Return the (x, y) coordinate for the center point of the cell that contains the specified text.  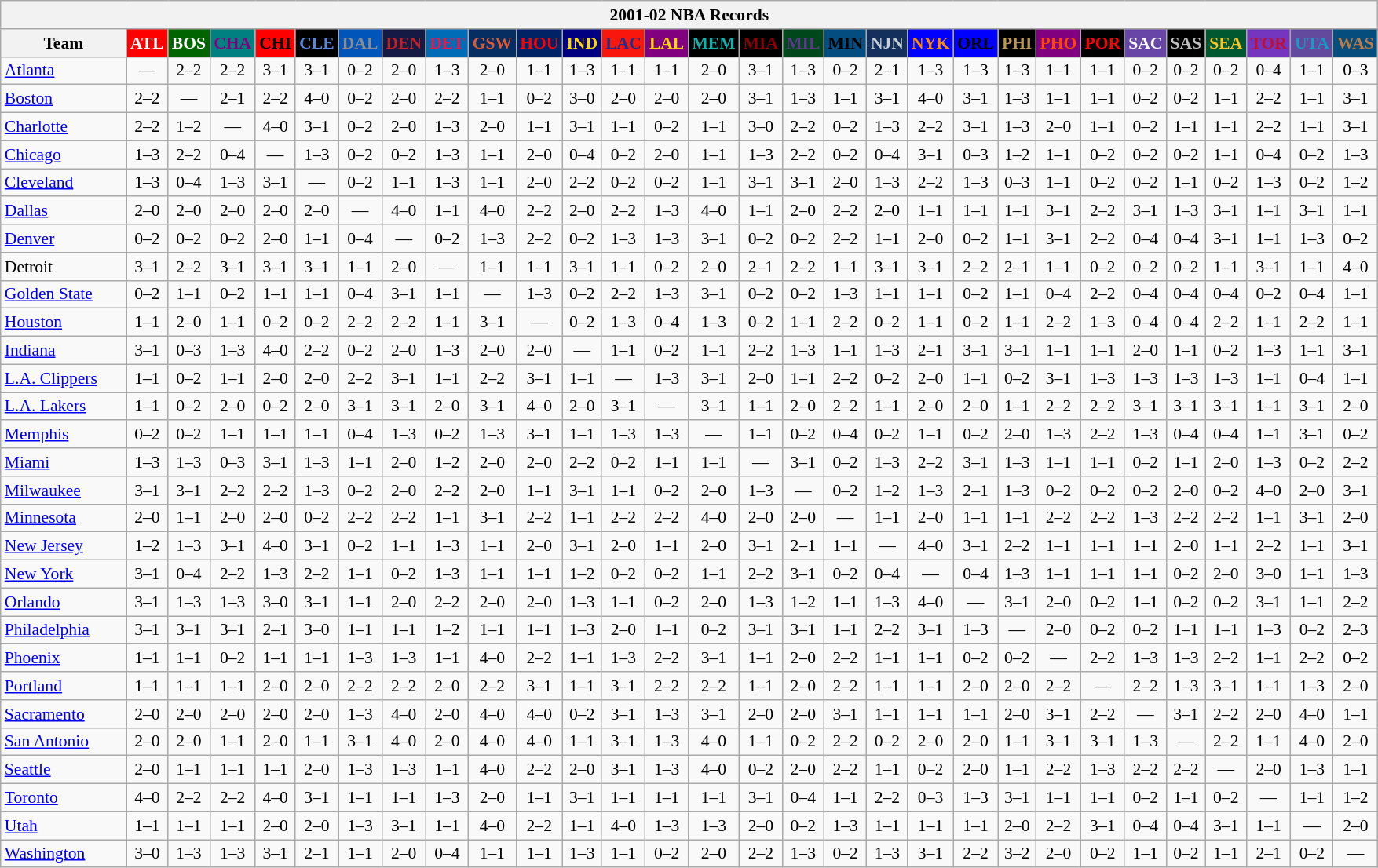
MEM (713, 43)
MIL (802, 43)
LAC (623, 43)
PHO (1058, 43)
Team (64, 43)
Atlanta (64, 71)
Phoenix (64, 658)
Orlando (64, 602)
SEA (1226, 43)
Indiana (64, 351)
Seattle (64, 770)
TOR (1269, 43)
Miami (64, 462)
MIN (845, 43)
Washington (64, 854)
MIA (761, 43)
Chicago (64, 155)
Charlotte (64, 127)
DEN (404, 43)
Utah (64, 826)
Portland (64, 686)
3–2 (1018, 854)
Boston (64, 99)
BOS (188, 43)
SAC (1145, 43)
L.A. Clippers (64, 378)
PHI (1018, 43)
ORL (975, 43)
Memphis (64, 435)
Detroit (64, 267)
New York (64, 574)
Houston (64, 323)
San Antonio (64, 742)
New Jersey (64, 546)
Denver (64, 239)
CLE (317, 43)
L.A. Lakers (64, 407)
CHA (232, 43)
Sacramento (64, 714)
IND (582, 43)
WAS (1355, 43)
LAL (667, 43)
POR (1102, 43)
ATL (148, 43)
Cleveland (64, 183)
NJN (887, 43)
DET (448, 43)
CHI (275, 43)
DAL (360, 43)
2001-02 NBA Records (689, 15)
Dallas (64, 211)
Milwaukee (64, 491)
HOU (539, 43)
Minnesota (64, 518)
Golden State (64, 294)
NYK (930, 43)
2–3 (1355, 630)
UTA (1312, 43)
GSW (493, 43)
Philadelphia (64, 630)
Toronto (64, 798)
SAS (1186, 43)
